Capture the cell that displays the provided text and extract its (X, Y) central coordinate. 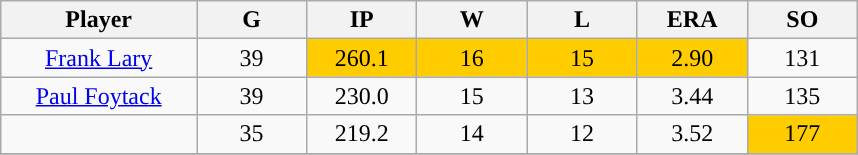
Player (99, 20)
177 (802, 134)
2.90 (692, 58)
35 (252, 134)
ERA (692, 20)
Frank Lary (99, 58)
Paul Foytack (99, 96)
16 (472, 58)
260.1 (362, 58)
W (472, 20)
131 (802, 58)
135 (802, 96)
219.2 (362, 134)
L (582, 20)
IP (362, 20)
12 (582, 134)
SO (802, 20)
230.0 (362, 96)
13 (582, 96)
3.52 (692, 134)
14 (472, 134)
G (252, 20)
3.44 (692, 96)
